Identify which cell holds the provided text, then report its (X, Y) central coordinate. 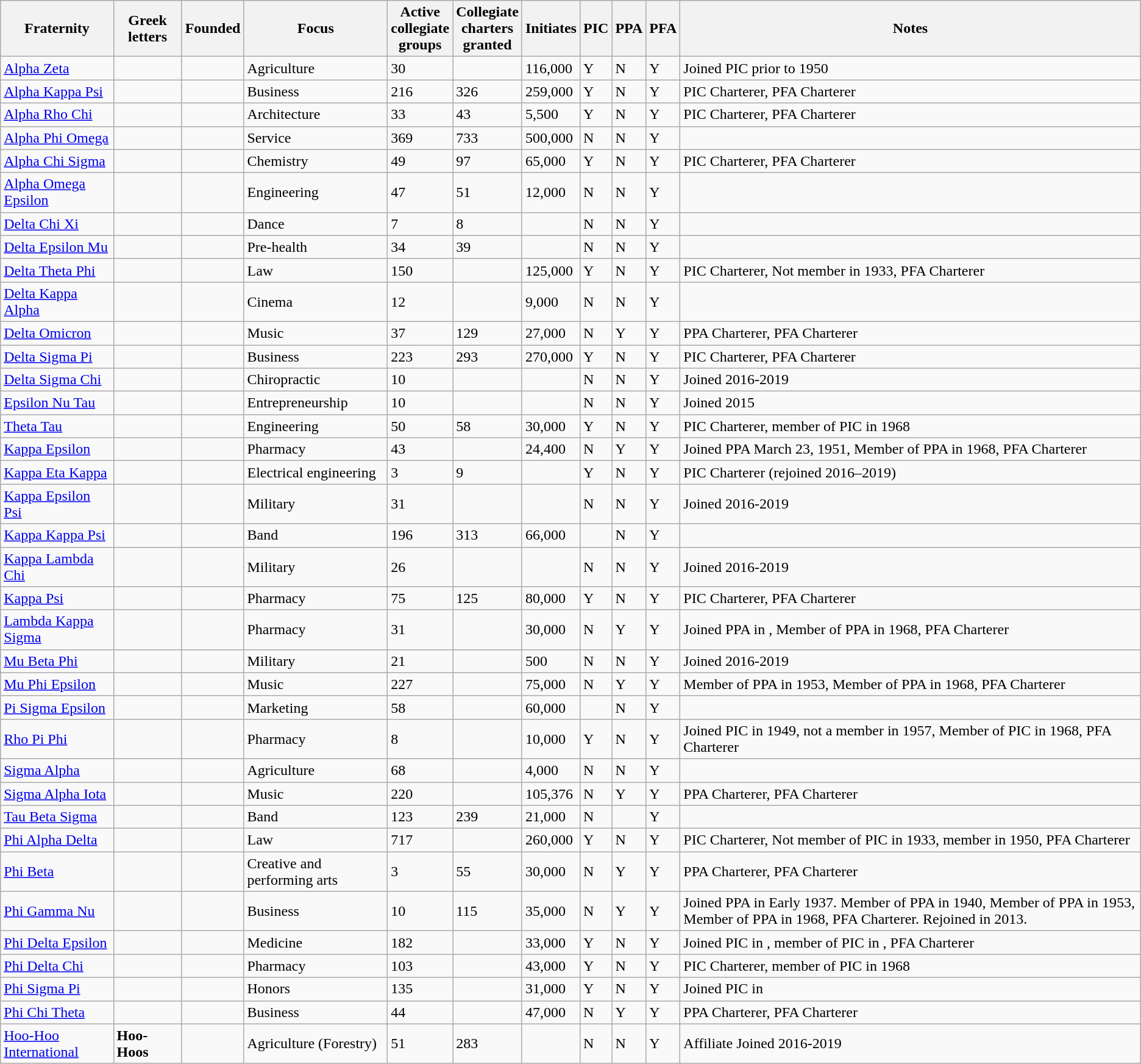
30 (421, 68)
260,000 (551, 840)
PIC Charterer, Not member in 1933, PFA Charterer (911, 270)
Joined PPA in , Member of PPA in 1968, PFA Charterer (911, 629)
Founded (213, 29)
Initiates (551, 29)
Joined PIC in (911, 989)
Kappa Kappa Psi (57, 535)
24,400 (551, 449)
Kappa Eta Kappa (57, 473)
105,376 (551, 793)
26 (421, 567)
Joined PIC prior to 1950 (911, 68)
500 (551, 661)
12 (421, 301)
60,000 (551, 707)
Creative and performing arts (316, 872)
Delta Kappa Alpha (57, 301)
Service (316, 138)
Sigma Alpha (57, 770)
125,000 (551, 270)
PFA (663, 29)
129 (488, 333)
Joined PIC in , member of PIC in , PFA Charterer (911, 943)
9,000 (551, 301)
Hoo-Hoo International (57, 1044)
Phi Delta Chi (57, 966)
Joined 2015 (911, 403)
Alpha Kappa Psi (57, 91)
49 (421, 161)
223 (421, 357)
216 (421, 91)
PIC Charterer, Not member of PIC in 1933, member in 1950, PFA Charterer (911, 840)
Delta Sigma Pi (57, 357)
Member of PPA in 1953, Member of PPA in 1968, PFA Charterer (911, 684)
Sigma Alpha Iota (57, 793)
239 (488, 817)
21,000 (551, 817)
Alpha Omega Epsilon (57, 193)
97 (488, 161)
135 (421, 989)
75 (421, 598)
47 (421, 193)
27,000 (551, 333)
Hoo-Hoos (148, 1044)
Mu Beta Phi (57, 661)
717 (421, 840)
Pi Sigma Epsilon (57, 707)
Kappa Epsilon (57, 449)
31,000 (551, 989)
Electrical engineering (316, 473)
Phi Chi Theta (57, 1012)
Kappa Epsilon Psi (57, 504)
Chiropractic (316, 380)
Mu Phi Epsilon (57, 684)
21 (421, 661)
4,000 (551, 770)
Tau Beta Sigma (57, 817)
Phi Gamma Nu (57, 911)
500,000 (551, 138)
103 (421, 966)
65,000 (551, 161)
Architecture (316, 115)
733 (488, 138)
33 (421, 115)
12,000 (551, 193)
369 (421, 138)
55 (488, 872)
10,000 (551, 739)
Phi Alpha Delta (57, 840)
Alpha Phi Omega (57, 138)
43,000 (551, 966)
Focus (316, 29)
50 (421, 426)
9 (488, 473)
80,000 (551, 598)
Lambda Kappa Sigma (57, 629)
7 (421, 224)
Cinema (316, 301)
Rho Pi Phi (57, 739)
150 (421, 270)
Phi Sigma Pi (57, 989)
PIC (595, 29)
Active collegiate groups (421, 29)
5,500 (551, 115)
Theta Tau (57, 426)
Entrepreneurship (316, 403)
259,000 (551, 91)
Delta Chi Xi (57, 224)
115 (488, 911)
293 (488, 357)
270,000 (551, 357)
182 (421, 943)
Joined PIC in 1949, not a member in 1957, Member of PIC in 1968, PFA Charterer (911, 739)
47,000 (551, 1012)
Joined PPA in Early 1937. Member of PPA in 1940, Member of PPA in 1953, Member of PPA in 1968, PFA Charterer. Rejoined in 2013. (911, 911)
Delta Theta Phi (57, 270)
Kappa Psi (57, 598)
Notes (911, 29)
116,000 (551, 68)
PIC Charterer (rejoined 2016–2019) (911, 473)
Medicine (316, 943)
75,000 (551, 684)
Chemistry (316, 161)
34 (421, 247)
Alpha Chi Sigma (57, 161)
Epsilon Nu Tau (57, 403)
Joined PPA March 23, 1951, Member of PPA in 1968, PFA Charterer (911, 449)
33,000 (551, 943)
Dance (316, 224)
Agriculture (Forestry) (316, 1044)
Delta Omicron (57, 333)
220 (421, 793)
Marketing (316, 707)
Alpha Zeta (57, 68)
326 (488, 91)
Kappa Lambda Chi (57, 567)
196 (421, 535)
125 (488, 598)
313 (488, 535)
PPA (629, 29)
35,000 (551, 911)
66,000 (551, 535)
Honors (316, 989)
Collegiate charters granted (488, 29)
Delta Sigma Chi (57, 380)
227 (421, 684)
39 (488, 247)
Pre-health (316, 247)
37 (421, 333)
Phi Delta Epsilon (57, 943)
Alpha Rho Chi (57, 115)
Affiliate Joined 2016-2019 (911, 1044)
Fraternity (57, 29)
68 (421, 770)
Phi Beta (57, 872)
Greek letters (148, 29)
44 (421, 1012)
123 (421, 817)
283 (488, 1044)
Delta Epsilon Mu (57, 247)
